Return the (x, y) coordinate for the center point of the cell that contains the specified text.  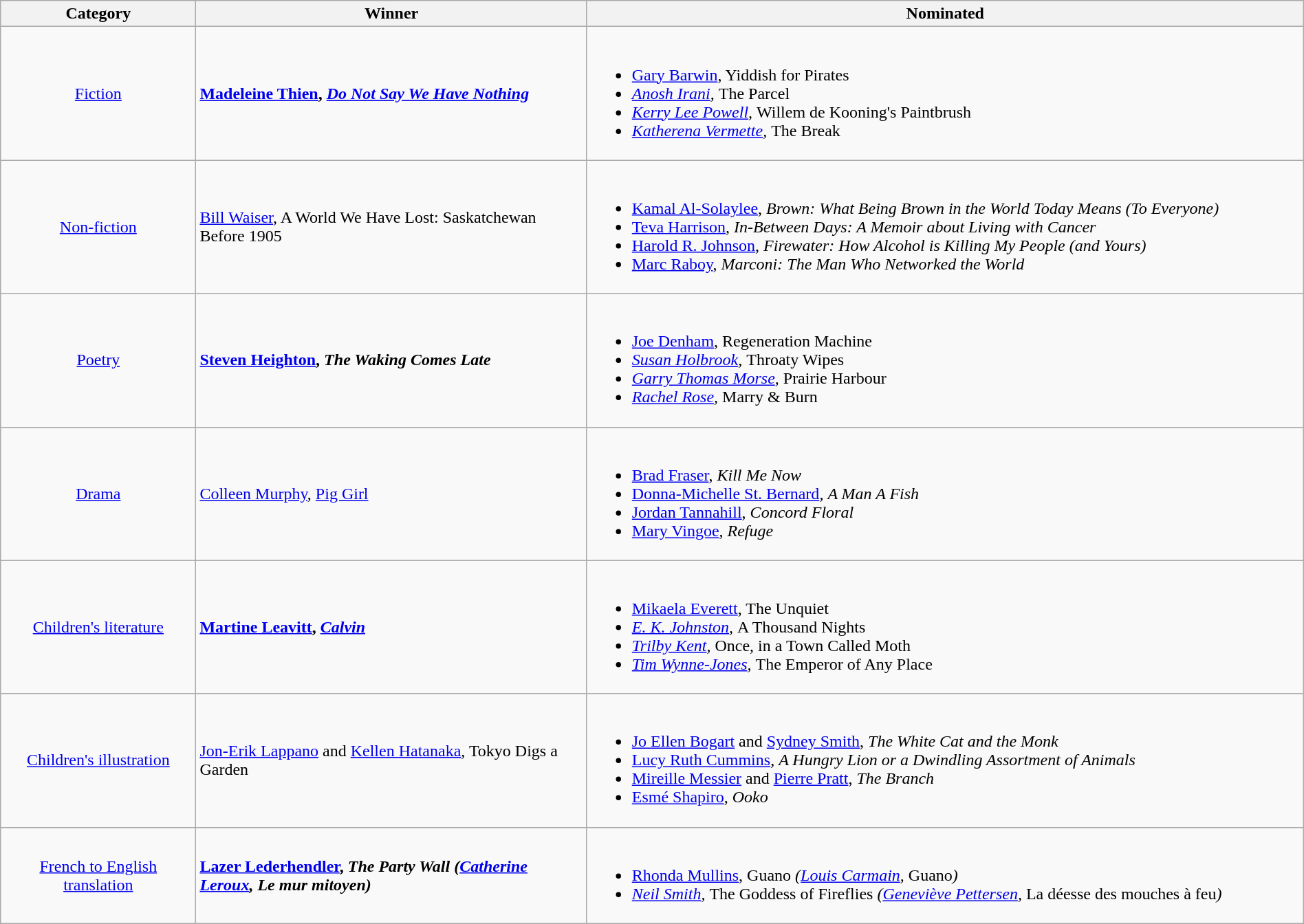
Fiction (98, 93)
Category (98, 14)
Winner (391, 14)
Poetry (98, 360)
Joe Denham, Regeneration MachineSusan Holbrook, Throaty WipesGarry Thomas Morse, Prairie HarbourRachel Rose, Marry & Burn (945, 360)
Mikaela Everett, The UnquietE. K. Johnston, A Thousand NightsTrilby Kent, Once, in a Town Called MothTim Wynne-Jones, The Emperor of Any Place (945, 627)
Children's illustration (98, 760)
Gary Barwin, Yiddish for PiratesAnosh Irani, The ParcelKerry Lee Powell, Willem de Kooning's PaintbrushKatherena Vermette, The Break (945, 93)
Madeleine Thien, Do Not Say We Have Nothing (391, 93)
Martine Leavitt, Calvin (391, 627)
Bill Waiser, A World We Have Lost: Saskatchewan Before 1905 (391, 227)
Steven Heighton, The Waking Comes Late (391, 360)
Drama (98, 494)
Children's literature (98, 627)
Colleen Murphy, Pig Girl (391, 494)
Jon-Erik Lappano and Kellen Hatanaka, Tokyo Digs a Garden (391, 760)
Nominated (945, 14)
Rhonda Mullins, Guano (Louis Carmain, Guano)Neil Smith, The Goddess of Fireflies (Geneviève Pettersen, La déesse des mouches à feu) (945, 875)
Lazer Lederhendler, The Party Wall (Catherine Leroux, Le mur mitoyen) (391, 875)
Non-fiction (98, 227)
Brad Fraser, Kill Me NowDonna-Michelle St. Bernard, A Man A FishJordan Tannahill, Concord FloralMary Vingoe, Refuge (945, 494)
French to English translation (98, 875)
